Search for the cell housing the specified text and yield its [X, Y] center coordinate. 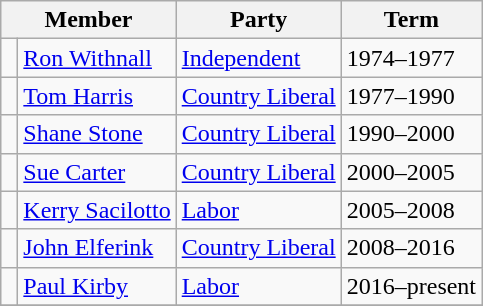
2000–2005 [411, 172]
Sue Carter [97, 172]
Tom Harris [97, 96]
2016–present [411, 286]
Shane Stone [97, 134]
1990–2000 [411, 134]
2008–2016 [411, 248]
Ron Withnall [97, 58]
1974–1977 [411, 58]
Paul Kirby [97, 286]
Term [411, 20]
John Elferink [97, 248]
1977–1990 [411, 96]
2005–2008 [411, 210]
Party [258, 20]
Member [88, 20]
Kerry Sacilotto [97, 210]
Independent [258, 58]
